Provide the (X, Y) coordinate of the cell's center where the given text is located.  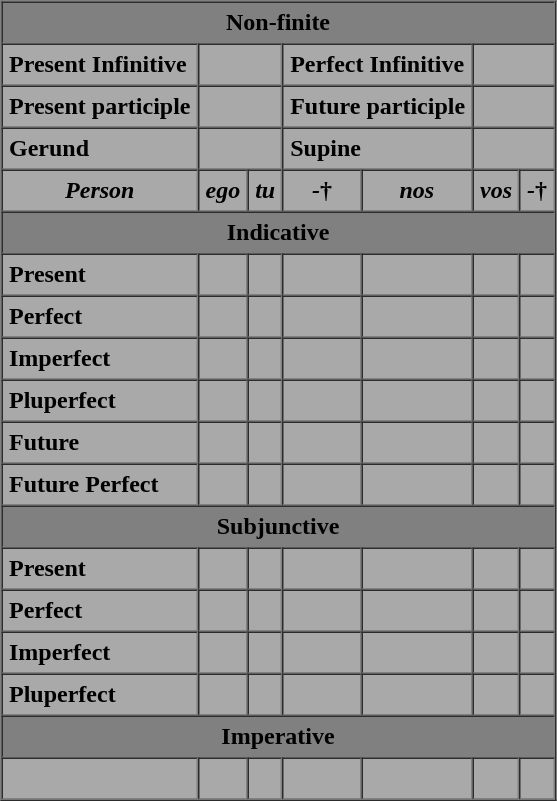
Present Infinitive (100, 65)
ego (223, 191)
Supine (378, 149)
Future participle (378, 107)
vos (496, 191)
Person (100, 191)
Future Perfect (100, 485)
nos (416, 191)
Imperative (278, 737)
Future (100, 443)
Present participle (100, 107)
Perfect Infinitive (378, 65)
tu (266, 191)
Subjunctive (278, 527)
Indicative (278, 233)
Gerund (100, 149)
Non-finite (278, 23)
